Output the (x, y) coordinate of the center of the cell containing the given text.  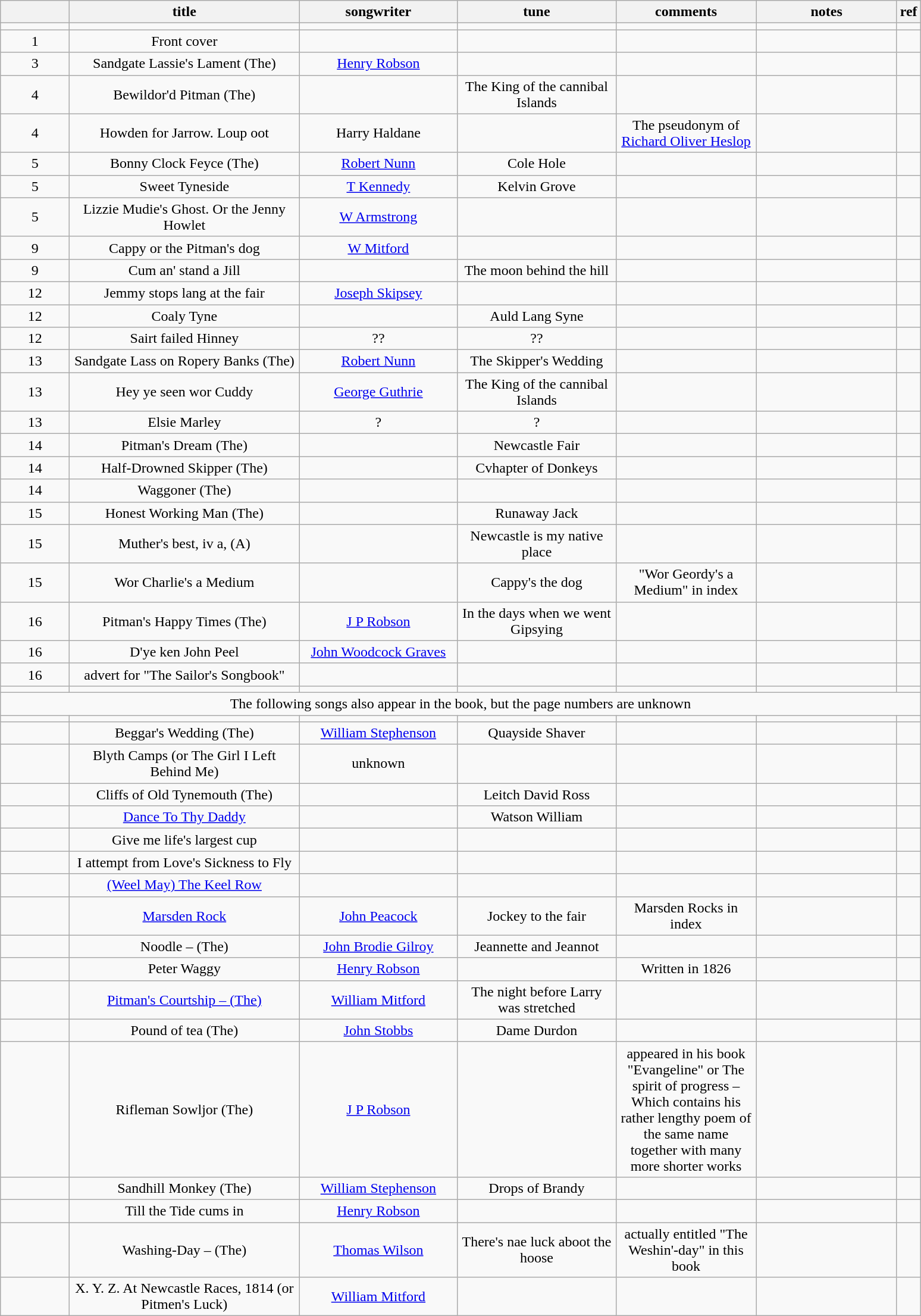
Written in 1826 (686, 969)
Marsden Rocks in index (686, 915)
Rifleman Sowljor (The) (184, 1109)
ref (909, 12)
In the days when we went Gipsying (537, 621)
Elsie Marley (184, 423)
X. Y. Z. At Newcastle Races, 1814 (or Pitmen's Luck) (184, 1296)
Pitman's Happy Times (The) (184, 621)
Noodle – (The) (184, 946)
Till the Tide cums in (184, 1211)
Newcastle is my native place (537, 544)
Coaly Tyne (184, 316)
1 (35, 41)
D'ye ken John Peel (184, 652)
(Weel May) The Keel Row (184, 885)
title (184, 12)
Lizzie Mudie's Ghost. Or the Jenny Howlet (184, 217)
George Guthrie (378, 392)
John Peacock (378, 915)
Leitch David Ross (537, 795)
Joseph Skipsey (378, 293)
Muther's best, iv a, (A) (184, 544)
advert for "The Sailor's Songbook" (184, 674)
Thomas Wilson (378, 1250)
There's nae luck aboot the hoose (537, 1250)
Beggar's Wedding (The) (184, 733)
Hey ye seen wor Cuddy (184, 392)
Bewildor'd Pitman (The) (184, 94)
Dame Durdon (537, 1030)
Howden for Jarrow. Loup oot (184, 133)
I attempt from Love's Sickness to Fly (184, 862)
The moon behind the hill (537, 270)
Front cover (184, 41)
Sweet Tyneside (184, 186)
T Kennedy (378, 186)
Kelvin Grove (537, 186)
The night before Larry was stretched (537, 1000)
unknown (378, 764)
Jeannette and Jeannot (537, 946)
Blyth Camps (or The Girl I Left Behind Me) (184, 764)
Sairt failed Hinney (184, 339)
Jockey to the fair (537, 915)
Auld Lang Syne (537, 316)
W Mitford (378, 248)
The pseudonym of Richard Oliver Heslop (686, 133)
Drops of Brandy (537, 1188)
John Woodcock Graves (378, 652)
Cappy's the dog (537, 582)
Pound of tea (The) (184, 1030)
Give me life's largest cup (184, 840)
Sandhill Monkey (The) (184, 1188)
Runaway Jack (537, 513)
Marsden Rock (184, 915)
Newcastle Fair (537, 445)
tune (537, 12)
Peter Waggy (184, 969)
Waggoner (The) (184, 490)
Cole Hole (537, 164)
John Stobbs (378, 1030)
Dance To Thy Daddy (184, 817)
Cvhapter of Donkeys (537, 468)
comments (686, 12)
Honest Working Man (The) (184, 513)
"Wor Geordy's a Medium" in index (686, 582)
Wor Charlie's a Medium (184, 582)
Pitman's Dream (The) (184, 445)
Cliffs of Old Tynemouth (The) (184, 795)
Cappy or the Pitman's dog (184, 248)
The following songs also appear in the book, but the page numbers are unknown (460, 704)
Bonny Clock Feyce (The) (184, 164)
actually entitled "The Weshin'-day" in this book (686, 1250)
John Brodie Gilroy (378, 946)
Quayside Shaver (537, 733)
The Skipper's Wedding (537, 361)
3 (35, 64)
Half-Drowned Skipper (The) (184, 468)
Pitman's Courtship – (The) (184, 1000)
notes (826, 12)
Watson William (537, 817)
Harry Haldane (378, 133)
Cum an' stand a Jill (184, 270)
Sandgate Lass on Ropery Banks (The) (184, 361)
Sandgate Lassie's Lament (The) (184, 64)
Jemmy stops lang at the fair (184, 293)
songwriter (378, 12)
Washing-Day – (The) (184, 1250)
W Armstrong (378, 217)
